Locate the cell with the specified text and output its [x, y] center coordinate. 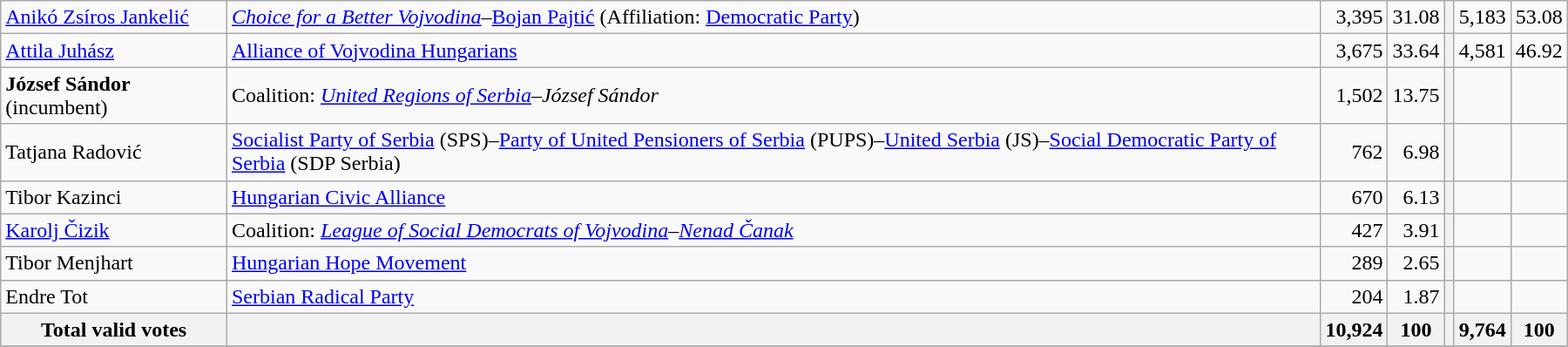
33.64 [1416, 51]
Endre Tot [114, 296]
2.65 [1416, 263]
Total valid votes [114, 330]
3,675 [1354, 51]
Anikó Zsíros Jankelić [114, 17]
289 [1354, 263]
427 [1354, 230]
Choice for a Better Vojvodina–Bojan Pajtić (Affiliation: Democratic Party) [774, 17]
Attila Juhász [114, 51]
József Sándor (incumbent) [114, 96]
5,183 [1483, 17]
Socialist Party of Serbia (SPS)–Party of United Pensioners of Serbia (PUPS)–United Serbia (JS)–Social Democratic Party of Serbia (SDP Serbia) [774, 152]
Hungarian Civic Alliance [774, 197]
762 [1354, 152]
53.08 [1538, 17]
Coalition: League of Social Democrats of Vojvodina–Nenad Čanak [774, 230]
10,924 [1354, 330]
9,764 [1483, 330]
1,502 [1354, 96]
46.92 [1538, 51]
31.08 [1416, 17]
3,395 [1354, 17]
Hungarian Hope Movement [774, 263]
6.98 [1416, 152]
Coalition: United Regions of Serbia–József Sándor [774, 96]
13.75 [1416, 96]
204 [1354, 296]
Serbian Radical Party [774, 296]
6.13 [1416, 197]
Karolj Čizik [114, 230]
670 [1354, 197]
4,581 [1483, 51]
3.91 [1416, 230]
Tibor Menjhart [114, 263]
1.87 [1416, 296]
Tibor Kazinci [114, 197]
Tatjana Radović [114, 152]
Alliance of Vojvodina Hungarians [774, 51]
